Pinpoint the cell where the given text exists, returning its (X, Y) midpoint coordinate. 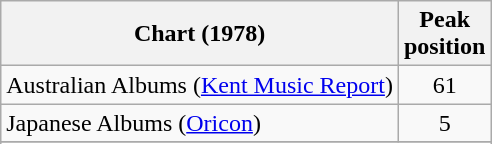
Australian Albums (Kent Music Report) (200, 85)
Chart (1978) (200, 34)
5 (444, 123)
Peakposition (444, 34)
61 (444, 85)
Japanese Albums (Oricon) (200, 123)
